Identify which cell holds the provided text, then report its [x, y] central coordinate. 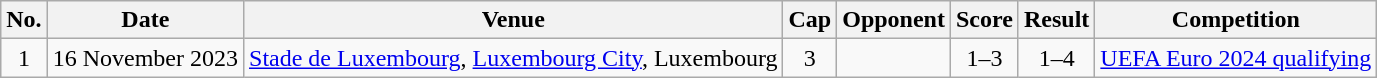
Score [984, 20]
UEFA Euro 2024 qualifying [1236, 58]
1–4 [1056, 58]
1–3 [984, 58]
1 [24, 58]
No. [24, 20]
Competition [1236, 20]
Date [145, 20]
Stade de Luxembourg, Luxembourg City, Luxembourg [514, 58]
Result [1056, 20]
Cap [810, 20]
Opponent [894, 20]
3 [810, 58]
Venue [514, 20]
16 November 2023 [145, 58]
